Return (x, y) of the center of cell containing provided text 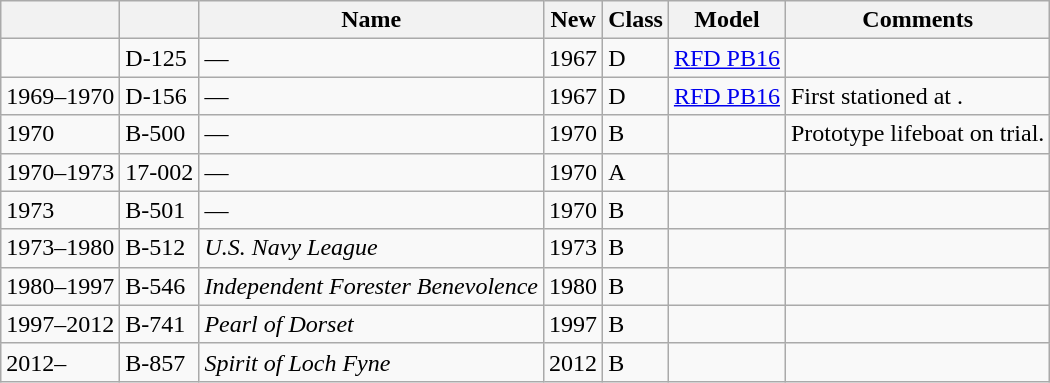
1973–1980 (60, 248)
Prototype lifeboat on trial. (917, 134)
Spirit of Loch Fyne (372, 362)
1997–2012 (60, 324)
B-857 (160, 362)
1997 (574, 324)
1969–1970 (60, 96)
First stationed at . (917, 96)
Pearl of Dorset (372, 324)
Model (726, 20)
1980–1997 (60, 286)
1970–1973 (60, 172)
D-156 (160, 96)
A (636, 172)
17-002 (160, 172)
B-741 (160, 324)
Class (636, 20)
Independent Forester Benevolence (372, 286)
2012 (574, 362)
B-546 (160, 286)
U.S. Navy League (372, 248)
New (574, 20)
B-501 (160, 210)
D-125 (160, 58)
Name (372, 20)
Comments (917, 20)
2012– (60, 362)
B-512 (160, 248)
1980 (574, 286)
B-500 (160, 134)
